Pinpoint the cell where the given text exists, returning its [X, Y] midpoint coordinate. 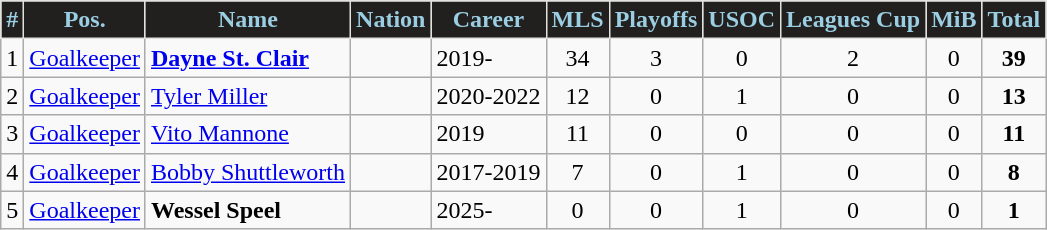
MLS [578, 20]
13 [1014, 96]
Tyler Miller [248, 96]
2020-2022 [488, 96]
2019 [488, 134]
MiB [954, 20]
Playoffs [656, 20]
4 [12, 172]
12 [578, 96]
Leagues Cup [854, 20]
39 [1014, 58]
Total [1014, 20]
2019- [488, 58]
# [12, 20]
Nation [391, 20]
Vito Mannone [248, 134]
5 [12, 210]
Pos. [85, 20]
Wessel Speel [248, 210]
USOC [742, 20]
2025- [488, 210]
7 [578, 172]
Dayne St. Clair [248, 58]
8 [1014, 172]
Name [248, 20]
Career [488, 20]
Bobby Shuttleworth [248, 172]
34 [578, 58]
2017-2019 [488, 172]
